Capture the cell that displays the provided text and extract its [X, Y] central coordinate. 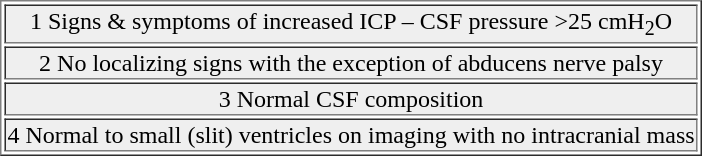
2 No localizing signs with the exception of abducens nerve palsy [350, 64]
3 Normal CSF composition [350, 100]
1 Signs & symptoms of increased ICP – CSF pressure >25 cmH2O [350, 24]
4 Normal to small (slit) ventricles on imaging with no intracranial mass [350, 136]
